From the cell containing the given text, extract its center point as [x, y] coordinate. 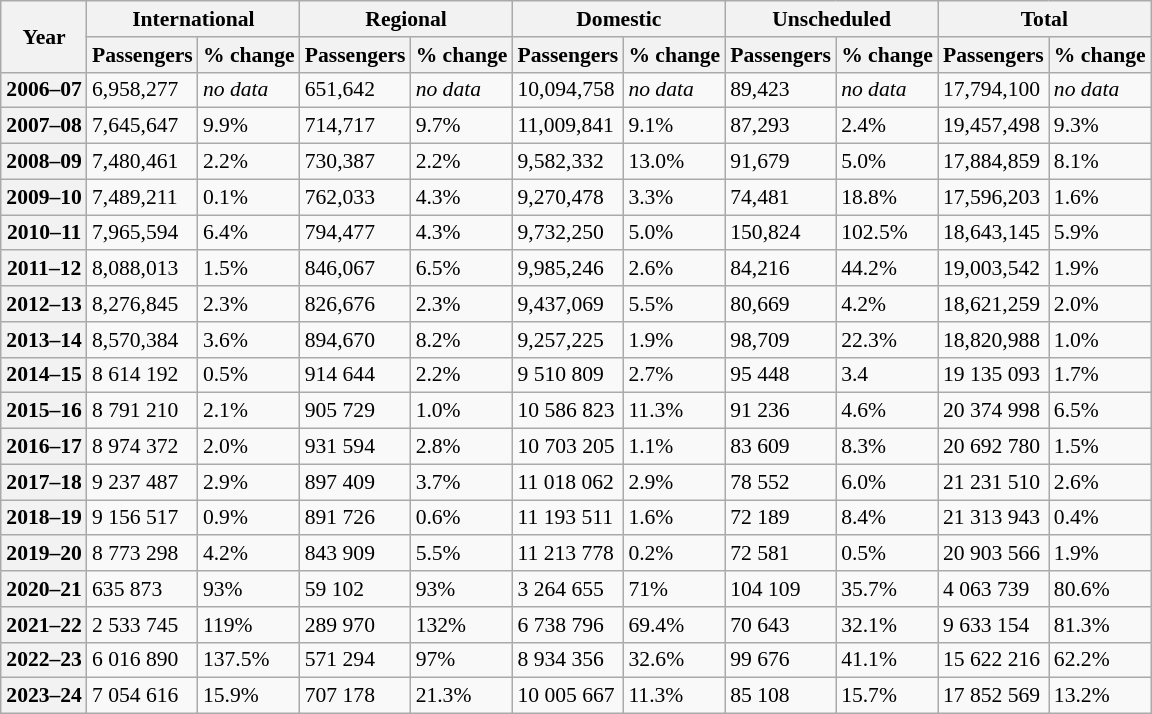
44.2% [887, 268]
21 231 510 [994, 482]
104 109 [780, 589]
2023–24 [44, 696]
102.5% [887, 232]
2009–10 [44, 197]
20 374 998 [994, 411]
9,437,069 [568, 304]
91,679 [780, 161]
91 236 [780, 411]
10 703 205 [568, 446]
18,621,259 [994, 304]
0.4% [1100, 518]
97% [462, 660]
3.6% [249, 339]
2011–12 [44, 268]
9,257,225 [568, 339]
18,820,988 [994, 339]
6 738 796 [568, 624]
0.2% [674, 553]
19 135 093 [994, 375]
72 189 [780, 518]
8 791 210 [142, 411]
81.3% [1100, 624]
2012–13 [44, 304]
7,645,647 [142, 126]
11 193 511 [568, 518]
17,794,100 [994, 90]
8 773 298 [142, 553]
10 005 667 [568, 696]
8.2% [462, 339]
Domestic [618, 19]
35.7% [887, 589]
9,732,250 [568, 232]
71% [674, 589]
87,293 [780, 126]
9 237 487 [142, 482]
891 726 [356, 518]
Year [44, 36]
9.9% [249, 126]
2.1% [249, 411]
7,480,461 [142, 161]
8.4% [887, 518]
9,270,478 [568, 197]
70 643 [780, 624]
11 213 778 [568, 553]
9.1% [674, 126]
2 533 745 [142, 624]
3.7% [462, 482]
794,477 [356, 232]
8 934 356 [568, 660]
2016–17 [44, 446]
2015–16 [44, 411]
2007–08 [44, 126]
3.4 [887, 375]
8,276,845 [142, 304]
0.6% [462, 518]
20 692 780 [994, 446]
1.7% [1100, 375]
2022–23 [44, 660]
59 102 [356, 589]
17,596,203 [994, 197]
2010–11 [44, 232]
9,582,332 [568, 161]
9,985,246 [568, 268]
1.1% [674, 446]
11 018 062 [568, 482]
762,033 [356, 197]
2.7% [674, 375]
2.8% [462, 446]
707 178 [356, 696]
897 409 [356, 482]
15 622 216 [994, 660]
846,067 [356, 268]
15.9% [249, 696]
62.2% [1100, 660]
18,643,145 [994, 232]
5.9% [1100, 232]
6.0% [887, 482]
3.3% [674, 197]
931 594 [356, 446]
85 108 [780, 696]
119% [249, 624]
9 633 154 [994, 624]
826,676 [356, 304]
9.7% [462, 126]
8,570,384 [142, 339]
32.6% [674, 660]
2008–09 [44, 161]
15.7% [887, 696]
4.6% [887, 411]
0.1% [249, 197]
80.6% [1100, 589]
2014–15 [44, 375]
13.2% [1100, 696]
21 313 943 [994, 518]
2018–19 [44, 518]
9 510 809 [568, 375]
17,884,859 [994, 161]
894,670 [356, 339]
21.3% [462, 696]
3 264 655 [568, 589]
8,088,013 [142, 268]
8.3% [887, 446]
8 974 372 [142, 446]
2021–22 [44, 624]
289 970 [356, 624]
2017–18 [44, 482]
99 676 [780, 660]
69.4% [674, 624]
571 294 [356, 660]
80,669 [780, 304]
19,003,542 [994, 268]
74,481 [780, 197]
150,824 [780, 232]
78 552 [780, 482]
9.3% [1100, 126]
6 016 890 [142, 660]
19,457,498 [994, 126]
84,216 [780, 268]
7 054 616 [142, 696]
Total [1044, 19]
13.0% [674, 161]
2013–14 [44, 339]
132% [462, 624]
8 614 192 [142, 375]
95 448 [780, 375]
11,009,841 [568, 126]
72 581 [780, 553]
4 063 739 [994, 589]
32.1% [887, 624]
730,387 [356, 161]
7,489,211 [142, 197]
2006–07 [44, 90]
843 909 [356, 553]
10,094,758 [568, 90]
6.4% [249, 232]
2020–21 [44, 589]
914 644 [356, 375]
8.1% [1100, 161]
41.1% [887, 660]
137.5% [249, 660]
Unscheduled [832, 19]
20 903 566 [994, 553]
18.8% [887, 197]
10 586 823 [568, 411]
2019–20 [44, 553]
22.3% [887, 339]
98,709 [780, 339]
651,642 [356, 90]
Regional [406, 19]
7,965,594 [142, 232]
6,958,277 [142, 90]
83 609 [780, 446]
17 852 569 [994, 696]
905 729 [356, 411]
International [194, 19]
714,717 [356, 126]
2.4% [887, 126]
0.9% [249, 518]
89,423 [780, 90]
9 156 517 [142, 518]
635 873 [142, 589]
